Determine the (x, y) coordinate at the center of the cell enclosing the given text.  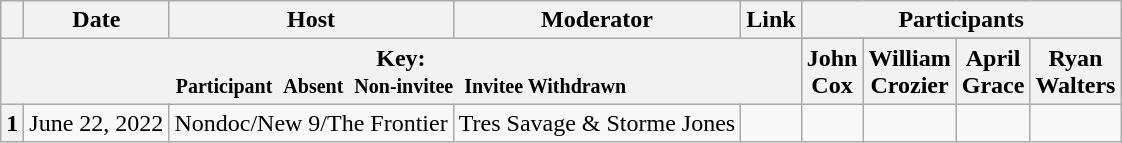
Date (96, 20)
Key: Participant Absent Non-invitee Invitee Withdrawn (401, 72)
Participants (961, 20)
Link (771, 20)
JohnCox (832, 72)
Tres Savage & Storme Jones (597, 123)
Nondoc/New 9/The Frontier (311, 123)
1 (12, 123)
Moderator (597, 20)
RyanWalters (1076, 72)
June 22, 2022 (96, 123)
WilliamCrozier (910, 72)
AprilGrace (993, 72)
Host (311, 20)
